Provide the [X, Y] coordinate of the cell's center where the given text is located.  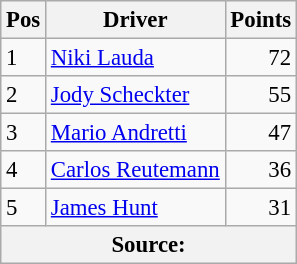
55 [260, 95]
36 [260, 170]
Points [260, 20]
Mario Andretti [136, 133]
31 [260, 208]
Pos [24, 20]
4 [24, 170]
3 [24, 133]
Driver [136, 20]
5 [24, 208]
1 [24, 58]
Niki Lauda [136, 58]
72 [260, 58]
Carlos Reutemann [136, 170]
Source: [149, 245]
James Hunt [136, 208]
Jody Scheckter [136, 95]
2 [24, 95]
47 [260, 133]
